Locate the cell with the specified text and output its (X, Y) center coordinate. 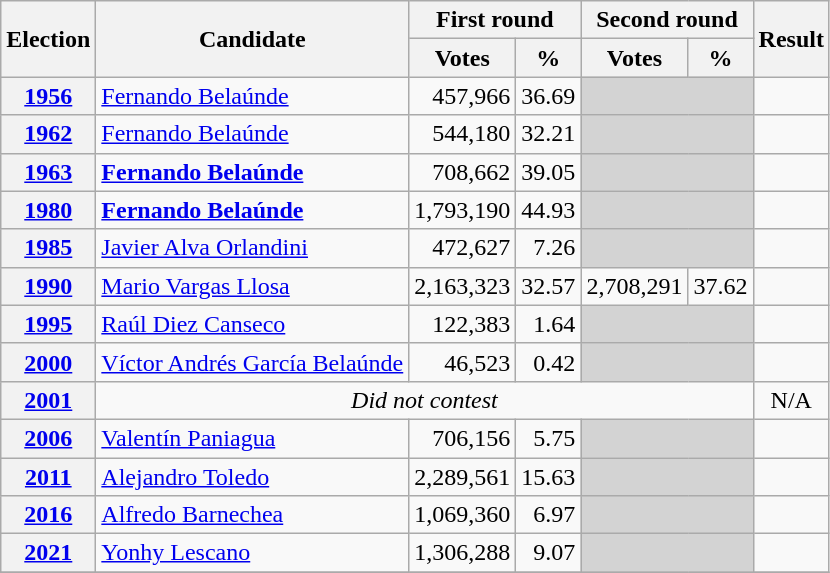
32.57 (548, 286)
2,708,291 (634, 286)
2001 (48, 400)
44.93 (548, 210)
5.75 (548, 438)
15.63 (548, 477)
Raúl Diez Canseco (252, 324)
2006 (48, 438)
2,163,323 (462, 286)
1.64 (548, 324)
Valentín Paniagua (252, 438)
2011 (48, 477)
708,662 (462, 172)
2,289,561 (462, 477)
457,966 (462, 96)
36.69 (548, 96)
472,627 (462, 248)
6.97 (548, 515)
46,523 (462, 362)
9.07 (548, 553)
37.62 (720, 286)
1956 (48, 96)
706,156 (462, 438)
1962 (48, 134)
Second round (667, 20)
1985 (48, 248)
122,383 (462, 324)
0.42 (548, 362)
First round (495, 20)
N/A (791, 400)
1980 (48, 210)
7.26 (548, 248)
32.21 (548, 134)
Yonhy Lescano (252, 553)
39.05 (548, 172)
Result (791, 39)
2000 (48, 362)
1,306,288 (462, 553)
1,069,360 (462, 515)
2016 (48, 515)
Víctor Andrés García Belaúnde (252, 362)
Did not contest (424, 400)
2021 (48, 553)
Javier Alva Orlandini (252, 248)
Candidate (252, 39)
544,180 (462, 134)
Alfredo Barnechea (252, 515)
1,793,190 (462, 210)
1963 (48, 172)
Alejandro Toledo (252, 477)
1990 (48, 286)
Mario Vargas Llosa (252, 286)
Election (48, 39)
1995 (48, 324)
